Output the (x, y) coordinate of the center of the cell containing the given text.  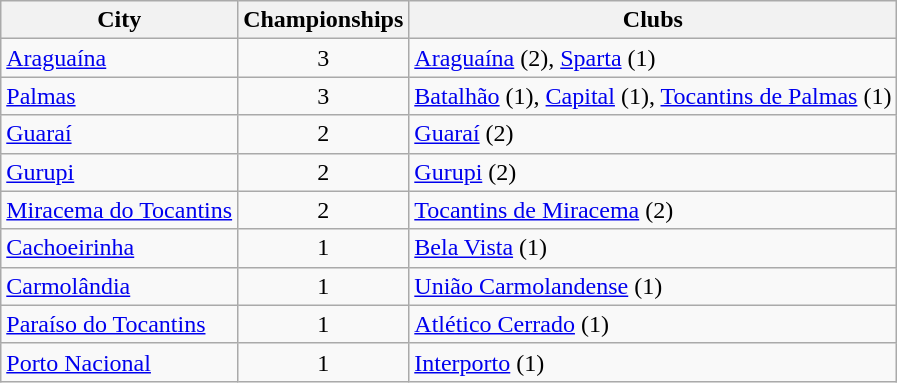
Gurupi (2) (653, 172)
Guaraí (120, 134)
Cachoeirinha (120, 248)
Araguaína (2), Sparta (1) (653, 58)
Atlético Cerrado (1) (653, 324)
Batalhão (1), Capital (1), Tocantins de Palmas (1) (653, 96)
Interporto (1) (653, 362)
Bela Vista (1) (653, 248)
Paraíso do Tocantins (120, 324)
Carmolândia (120, 286)
Miracema do Tocantins (120, 210)
City (120, 20)
Tocantins de Miracema (2) (653, 210)
Clubs (653, 20)
Championships (324, 20)
Palmas (120, 96)
Araguaína (120, 58)
União Carmolandense (1) (653, 286)
Gurupi (120, 172)
Porto Nacional (120, 362)
Guaraí (2) (653, 134)
